Scan for the cell matching the given text and deliver its (X, Y) coordinate at center. 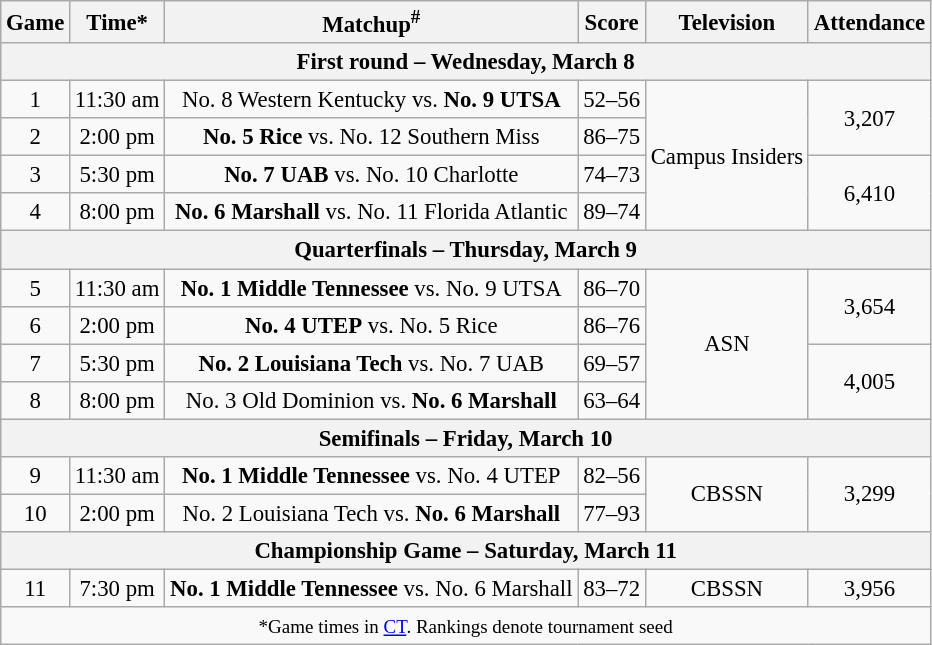
Television (726, 22)
8 (36, 400)
No. 8 Western Kentucky vs. No. 9 UTSA (372, 100)
2 (36, 137)
ASN (726, 344)
3,654 (869, 306)
3,956 (869, 588)
10 (36, 513)
52–56 (612, 100)
3,207 (869, 118)
Game (36, 22)
Championship Game – Saturday, March 11 (466, 551)
11 (36, 588)
6 (36, 325)
63–64 (612, 400)
4,005 (869, 382)
9 (36, 476)
82–56 (612, 476)
No. 1 Middle Tennessee vs. No. 4 UTEP (372, 476)
86–75 (612, 137)
83–72 (612, 588)
89–74 (612, 213)
3,299 (869, 494)
5 (36, 288)
86–70 (612, 288)
No. 3 Old Dominion vs. No. 6 Marshall (372, 400)
Attendance (869, 22)
1 (36, 100)
No. 6 Marshall vs. No. 11 Florida Atlantic (372, 213)
3 (36, 175)
First round – Wednesday, March 8 (466, 62)
86–76 (612, 325)
No. 4 UTEP vs. No. 5 Rice (372, 325)
No. 2 Louisiana Tech vs. No. 7 UAB (372, 363)
Score (612, 22)
Campus Insiders (726, 156)
*Game times in CT. Rankings denote tournament seed (466, 626)
No. 7 UAB vs. No. 10 Charlotte (372, 175)
No. 5 Rice vs. No. 12 Southern Miss (372, 137)
77–93 (612, 513)
No. 1 Middle Tennessee vs. No. 6 Marshall (372, 588)
4 (36, 213)
No. 1 Middle Tennessee vs. No. 9 UTSA (372, 288)
No. 2 Louisiana Tech vs. No. 6 Marshall (372, 513)
6,410 (869, 194)
Time* (118, 22)
Semifinals – Friday, March 10 (466, 438)
74–73 (612, 175)
7:30 pm (118, 588)
7 (36, 363)
Quarterfinals – Thursday, March 9 (466, 250)
Matchup# (372, 22)
69–57 (612, 363)
